Return (X, Y) of the center of cell containing provided text 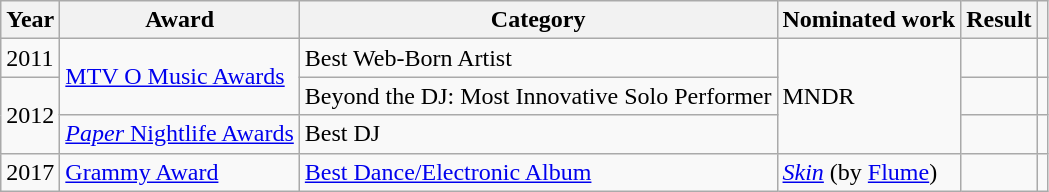
Category (538, 20)
Best Dance/Electronic Album (538, 172)
Year (30, 20)
Best Web-Born Artist (538, 58)
Beyond the DJ: Most Innovative Solo Performer (538, 96)
Skin (by Flume) (869, 172)
Best DJ (538, 134)
Grammy Award (180, 172)
Result (999, 20)
MNDR (869, 96)
MTV O Music Awards (180, 77)
2012 (30, 115)
Award (180, 20)
Paper Nightlife Awards (180, 134)
Nominated work (869, 20)
2017 (30, 172)
2011 (30, 58)
